Return (X, Y) of the center of cell containing provided text 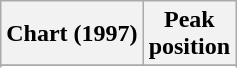
Peakposition (189, 34)
Chart (1997) (72, 34)
